Search for the cell housing the specified text and yield its [x, y] center coordinate. 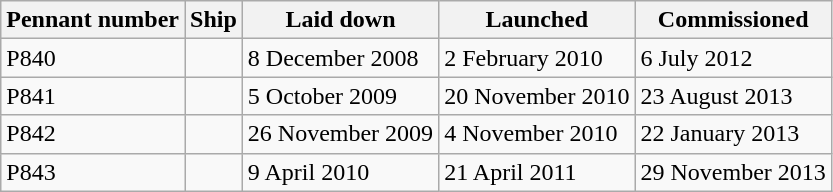
8 December 2008 [340, 58]
4 November 2010 [537, 134]
6 July 2012 [733, 58]
21 April 2011 [537, 172]
P840 [93, 58]
9 April 2010 [340, 172]
23 August 2013 [733, 96]
5 October 2009 [340, 96]
Pennant number [93, 20]
29 November 2013 [733, 172]
22 January 2013 [733, 134]
P843 [93, 172]
Commissioned [733, 20]
26 November 2009 [340, 134]
20 November 2010 [537, 96]
Laid down [340, 20]
P841 [93, 96]
P842 [93, 134]
Ship [213, 20]
2 February 2010 [537, 58]
Launched [537, 20]
